Extract the (X, Y) coordinate from the center of the cell holding the provided text.  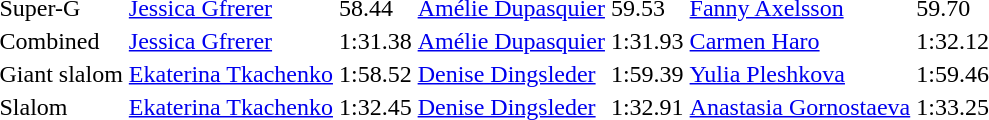
1:31.38 (375, 41)
Yulia Pleshkova (800, 74)
Jessica Gfrerer (230, 41)
Amélie Dupasquier (511, 41)
Denise Dingsleder (511, 74)
Ekaterina Tkachenko (230, 74)
1:58.52 (375, 74)
1:59.39 (647, 74)
1:31.93 (647, 41)
Carmen Haro (800, 41)
